Locate the cell with the specified text and output its [x, y] center coordinate. 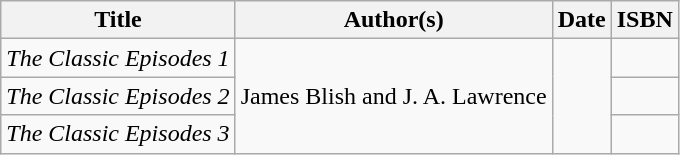
Author(s) [394, 20]
The Classic Episodes 3 [118, 134]
Date [582, 20]
The Classic Episodes 1 [118, 58]
ISBN [644, 20]
James Blish and J. A. Lawrence [394, 96]
Title [118, 20]
The Classic Episodes 2 [118, 96]
